Extract the (x, y) coordinate from the center of the cell holding the provided text.  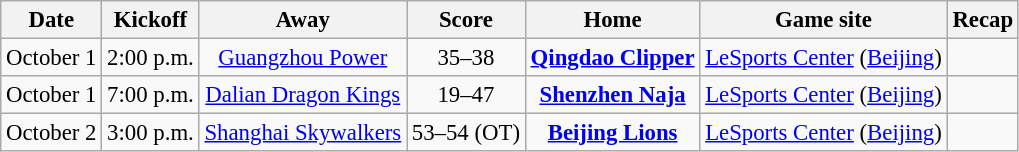
October 2 (52, 133)
19–47 (466, 95)
Shenzhen Naja (612, 95)
Away (302, 20)
Guangzhou Power (302, 58)
Shanghai Skywalkers (302, 133)
Dalian Dragon Kings (302, 95)
Recap (982, 20)
Beijing Lions (612, 133)
Kickoff (150, 20)
Score (466, 20)
Date (52, 20)
3:00 p.m. (150, 133)
2:00 p.m. (150, 58)
53–54 (OT) (466, 133)
35–38 (466, 58)
7:00 p.m. (150, 95)
Game site (824, 20)
Home (612, 20)
Qingdao Clipper (612, 58)
